Find where the given text appears and provide that cell's center as (X, Y) coordinate. 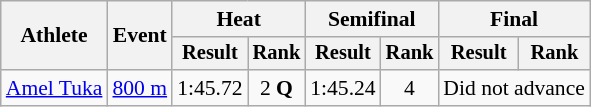
2 Q (277, 88)
Event (140, 36)
1:45.24 (342, 88)
Amel Tuka (54, 88)
Did not advance (514, 88)
Final (514, 19)
Heat (238, 19)
800 m (140, 88)
Athlete (54, 36)
4 (410, 88)
Semifinal (372, 19)
1:45.72 (210, 88)
